Extract the (X, Y) coordinate from the center of the cell holding the provided text.  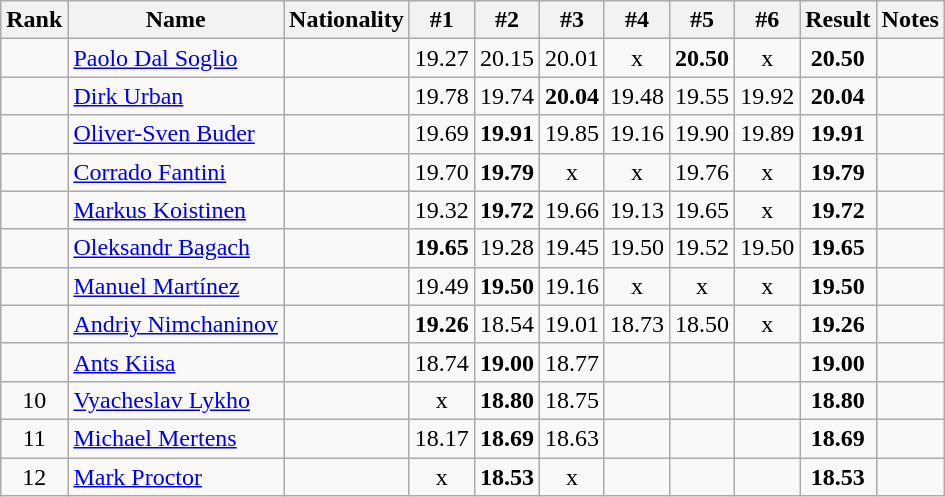
#3 (572, 20)
19.27 (442, 58)
19.28 (506, 248)
19.52 (702, 248)
18.74 (442, 362)
12 (34, 477)
18.75 (572, 400)
10 (34, 400)
Name (176, 20)
18.50 (702, 324)
19.90 (702, 134)
19.74 (506, 96)
Result (838, 20)
Markus Koistinen (176, 210)
Dirk Urban (176, 96)
Andriy Nimchaninov (176, 324)
18.77 (572, 362)
19.48 (636, 96)
19.69 (442, 134)
19.32 (442, 210)
20.15 (506, 58)
18.63 (572, 438)
19.45 (572, 248)
19.49 (442, 286)
#6 (768, 20)
19.01 (572, 324)
Corrado Fantini (176, 172)
Mark Proctor (176, 477)
20.01 (572, 58)
11 (34, 438)
19.89 (768, 134)
19.70 (442, 172)
Vyacheslav Lykho (176, 400)
Notes (910, 20)
19.92 (768, 96)
19.66 (572, 210)
#2 (506, 20)
18.17 (442, 438)
Oliver-Sven Buder (176, 134)
19.13 (636, 210)
18.54 (506, 324)
18.73 (636, 324)
19.78 (442, 96)
#4 (636, 20)
19.76 (702, 172)
Paolo Dal Soglio (176, 58)
Manuel Martínez (176, 286)
19.85 (572, 134)
Nationality (347, 20)
19.55 (702, 96)
Rank (34, 20)
Ants Kiisa (176, 362)
Michael Mertens (176, 438)
Oleksandr Bagach (176, 248)
#1 (442, 20)
#5 (702, 20)
